Capture the cell that displays the provided text and extract its [X, Y] central coordinate. 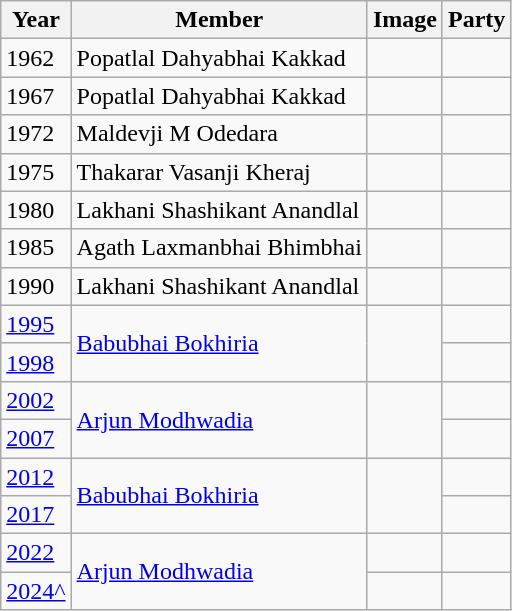
Year [36, 20]
Member [219, 20]
Agath Laxmanbhai Bhimbhai [219, 248]
1990 [36, 286]
Party [476, 20]
1962 [36, 58]
1975 [36, 172]
1972 [36, 134]
1967 [36, 96]
1998 [36, 362]
1985 [36, 248]
1995 [36, 324]
Thakarar Vasanji Kheraj [219, 172]
2007 [36, 438]
2017 [36, 515]
1980 [36, 210]
2012 [36, 477]
Maldevji M Odedara [219, 134]
2024^ [36, 591]
Image [404, 20]
2022 [36, 553]
2002 [36, 400]
